Search for the cell housing the specified text and yield its (x, y) center coordinate. 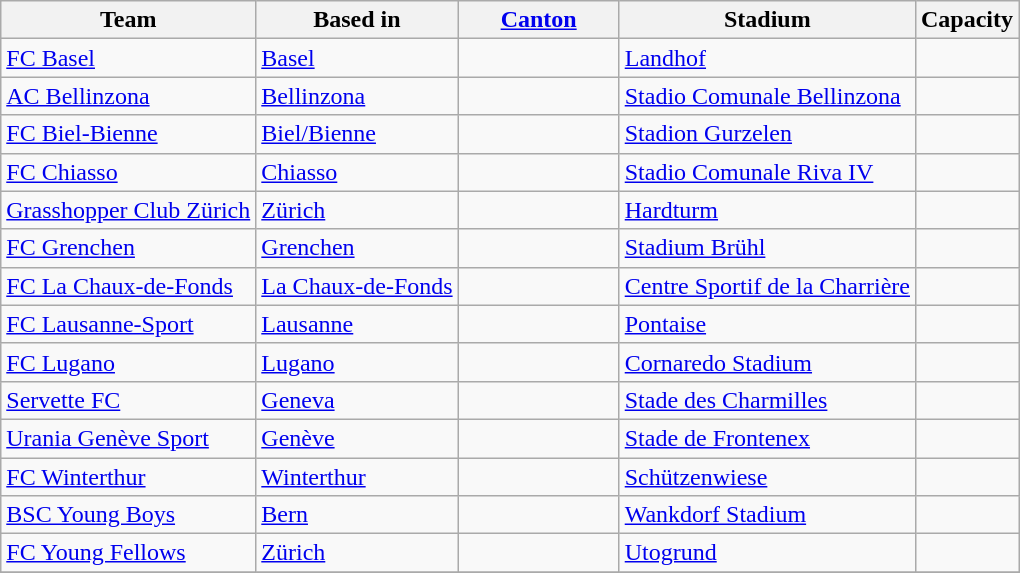
Chiasso (357, 172)
Landhof (767, 58)
Team (128, 20)
FC Grenchen (128, 248)
Grasshopper Club Zürich (128, 210)
Cornaredo Stadium (767, 362)
Utogrund (767, 553)
Stadio Comunale Bellinzona (767, 96)
Urania Genève Sport (128, 438)
Stadium Brühl (767, 248)
Bellinzona (357, 96)
Stadion Gurzelen (767, 134)
Stade des Charmilles (767, 400)
Hardturm (767, 210)
Lugano (357, 362)
Based in (357, 20)
Schützenwiese (767, 477)
FC Winterthur (128, 477)
Wankdorf Stadium (767, 515)
AC Bellinzona (128, 96)
Pontaise (767, 324)
Servette FC (128, 400)
Stade de Frontenex (767, 438)
Grenchen (357, 248)
Capacity (966, 20)
Basel (357, 58)
FC Young Fellows (128, 553)
Bern (357, 515)
FC La Chaux-de-Fonds (128, 286)
BSC Young Boys (128, 515)
Lausanne (357, 324)
Stadio Comunale Riva IV (767, 172)
Genève (357, 438)
Stadium (767, 20)
FC Chiasso (128, 172)
FC Lausanne-Sport (128, 324)
FC Lugano (128, 362)
Centre Sportif de la Charrière (767, 286)
FC Biel-Bienne (128, 134)
Winterthur (357, 477)
Geneva (357, 400)
Canton (538, 20)
La Chaux-de-Fonds (357, 286)
Biel/Bienne (357, 134)
FC Basel (128, 58)
